Scan for the cell matching the given text and deliver its [X, Y] coordinate at center. 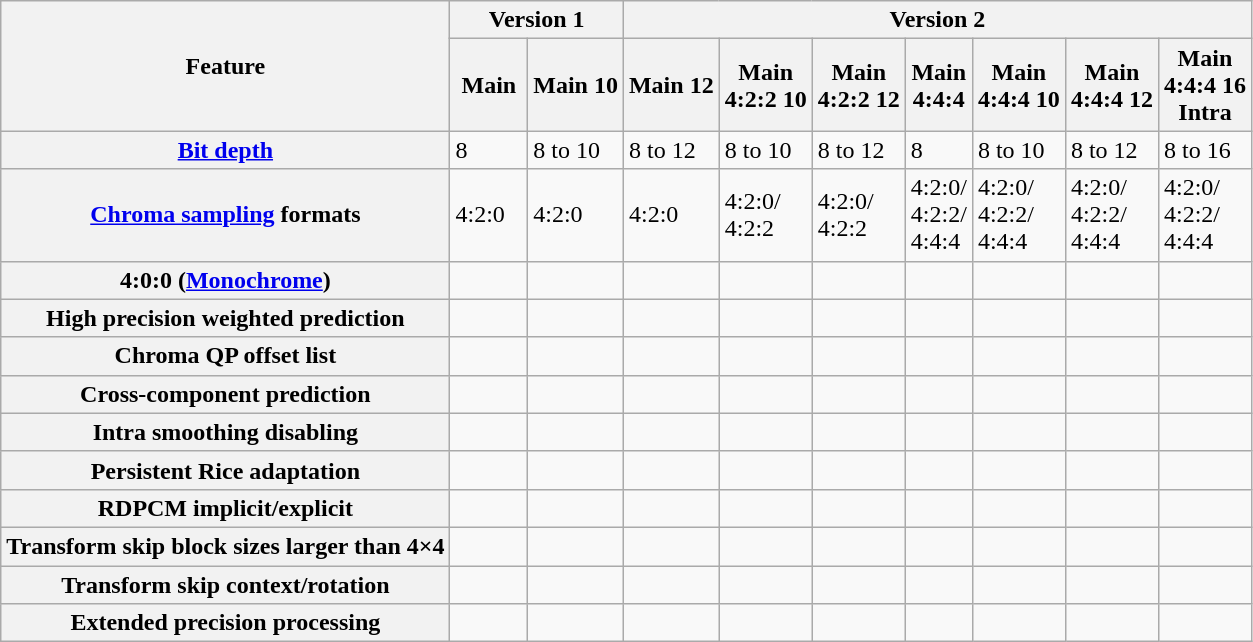
Chroma sampling formats [226, 215]
Main4:4:4 10 [1018, 85]
4:0:0 (Monochrome) [226, 280]
Main4:4:4 16Intra [1204, 85]
Cross-component prediction [226, 394]
Intra smoothing disabling [226, 432]
Transform skip context/rotation [226, 585]
Main4:2:2 12 [858, 85]
Version 1 [536, 20]
Main 10 [576, 85]
Feature [226, 66]
8 to 16 [1204, 150]
Persistent Rice adaptation [226, 470]
RDPCM implicit/explicit [226, 508]
High precision weighted prediction [226, 318]
Transform skip block sizes larger than 4×4 [226, 546]
Main [489, 85]
Main4:4:4 12 [1112, 85]
Bit depth [226, 150]
Version 2 [937, 20]
Main4:4:4 [938, 85]
Main 12 [671, 85]
Extended precision processing [226, 623]
Chroma QP offset list [226, 356]
Main4:2:2 10 [766, 85]
